Find where the given text appears and provide that cell's center as (x, y) coordinate. 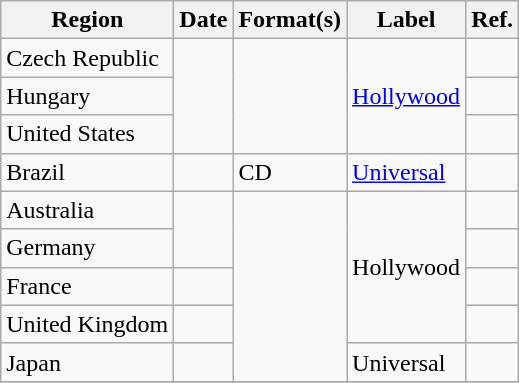
Date (204, 20)
CD (290, 172)
Format(s) (290, 20)
France (88, 286)
Region (88, 20)
United States (88, 134)
United Kingdom (88, 324)
Czech Republic (88, 58)
Label (406, 20)
Germany (88, 248)
Ref. (492, 20)
Japan (88, 362)
Brazil (88, 172)
Hungary (88, 96)
Australia (88, 210)
